Extract the [X, Y] coordinate from the center of the cell holding the provided text.  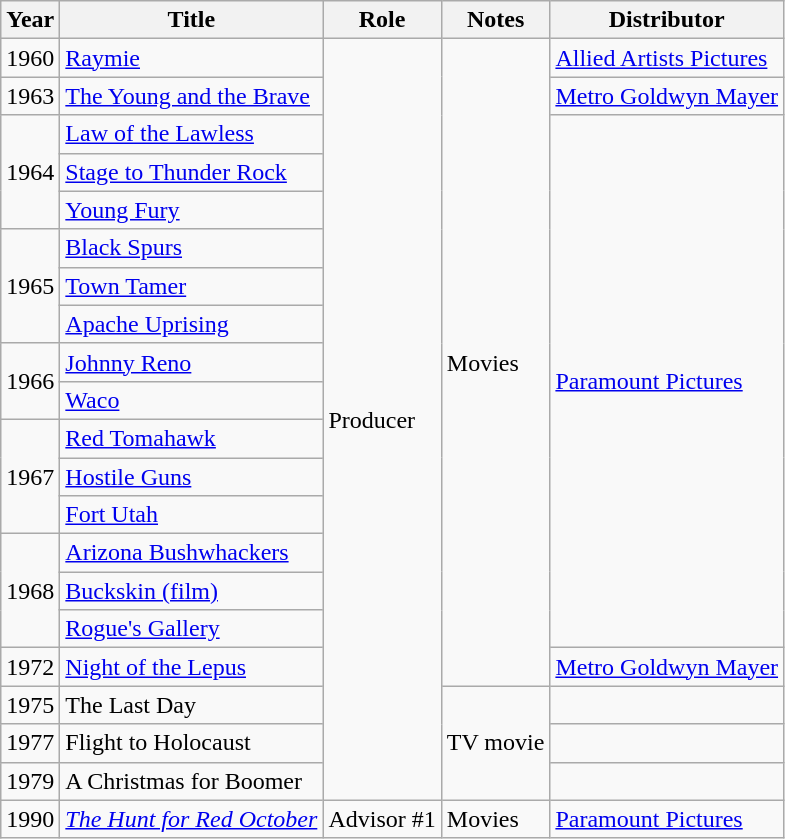
Role [382, 20]
1977 [30, 743]
Rogue's Gallery [192, 629]
1960 [30, 58]
1972 [30, 667]
TV movie [496, 743]
1979 [30, 781]
1967 [30, 476]
1990 [30, 819]
1975 [30, 705]
Notes [496, 20]
Fort Utah [192, 515]
Town Tamer [192, 286]
1968 [30, 591]
Stage to Thunder Rock [192, 172]
Buckskin (film) [192, 591]
The Last Day [192, 705]
Black Spurs [192, 248]
Year [30, 20]
Flight to Holocaust [192, 743]
Allied Artists Pictures [667, 58]
Law of the Lawless [192, 134]
Raymie [192, 58]
1966 [30, 381]
Distributor [667, 20]
The Young and the Brave [192, 96]
Title [192, 20]
1964 [30, 172]
Red Tomahawk [192, 438]
Hostile Guns [192, 477]
A Christmas for Boomer [192, 781]
The Hunt for Red October [192, 819]
Arizona Bushwhackers [192, 553]
Waco [192, 400]
Advisor #1 [382, 819]
Apache Uprising [192, 324]
Young Fury [192, 210]
Johnny Reno [192, 362]
1963 [30, 96]
Producer [382, 420]
Night of the Lepus [192, 667]
1965 [30, 286]
